Extract the [x, y] coordinate from the center of the cell holding the provided text.  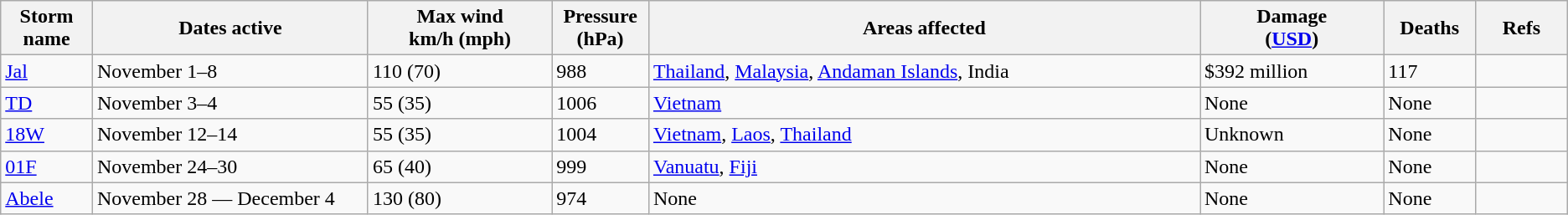
Unknown [1292, 135]
999 [601, 166]
Vanuatu, Fiji [924, 166]
117 [1430, 71]
Jal [47, 71]
Storm name [47, 28]
Deaths [1430, 28]
Refs [1521, 28]
TD [47, 103]
Vietnam, Laos, Thailand [924, 135]
November 28 — December 4 [230, 198]
130 (80) [459, 198]
18W [47, 135]
974 [601, 198]
988 [601, 71]
Areas affected [924, 28]
Max windkm/h (mph) [459, 28]
November 3–4 [230, 103]
Abele [47, 198]
Dates active [230, 28]
Thailand, Malaysia, Andaman Islands, India [924, 71]
110 (70) [459, 71]
1004 [601, 135]
$392 million [1292, 71]
65 (40) [459, 166]
Pressure(hPa) [601, 28]
November 24–30 [230, 166]
November 1–8 [230, 71]
1006 [601, 103]
Damage(USD) [1292, 28]
November 12–14 [230, 135]
Vietnam [924, 103]
01F [47, 166]
